Identify which cell holds the provided text, then report its [x, y] central coordinate. 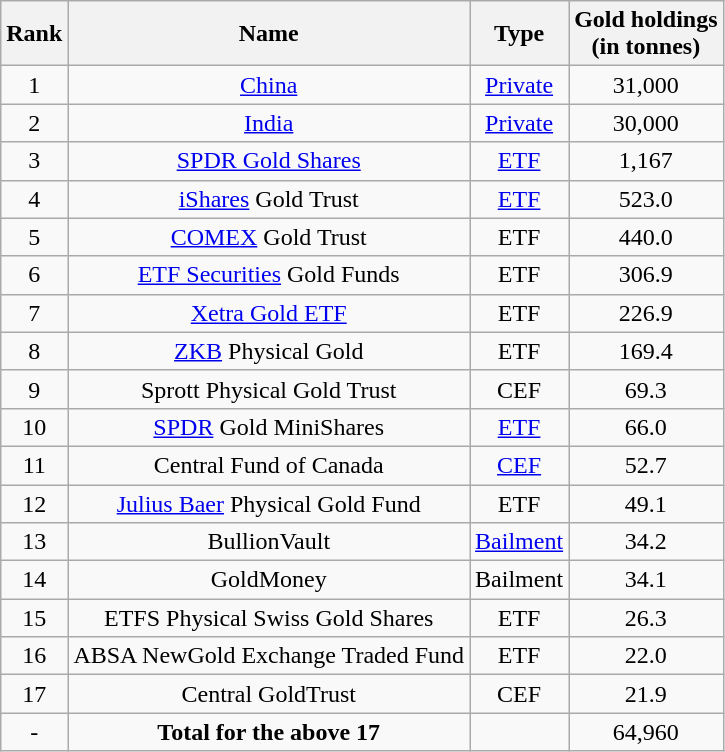
Name [269, 34]
SPDR Gold Shares [269, 161]
Gold holdings(in tonnes) [646, 34]
69.3 [646, 389]
4 [34, 199]
21.9 [646, 694]
1,167 [646, 161]
ZKB Physical Gold [269, 351]
34.2 [646, 542]
ETF Securities Gold Funds [269, 275]
523.0 [646, 199]
49.1 [646, 503]
11 [34, 465]
13 [34, 542]
Type [520, 34]
Sprott Physical Gold Trust [269, 389]
China [269, 85]
ETFS Physical Swiss Gold Shares [269, 618]
COMEX Gold Trust [269, 237]
17 [34, 694]
Julius Baer Physical Gold Fund [269, 503]
India [269, 123]
30,000 [646, 123]
Central Fund of Canada [269, 465]
31,000 [646, 85]
34.1 [646, 580]
1 [34, 85]
66.0 [646, 427]
12 [34, 503]
Xetra Gold ETF [269, 313]
440.0 [646, 237]
52.7 [646, 465]
SPDR Gold MiniShares [269, 427]
5 [34, 237]
7 [34, 313]
6 [34, 275]
Rank [34, 34]
BullionVault [269, 542]
GoldMoney [269, 580]
16 [34, 656]
14 [34, 580]
226.9 [646, 313]
3 [34, 161]
9 [34, 389]
15 [34, 618]
ABSA NewGold Exchange Traded Fund [269, 656]
306.9 [646, 275]
8 [34, 351]
64,960 [646, 732]
2 [34, 123]
22.0 [646, 656]
10 [34, 427]
169.4 [646, 351]
iShares Gold Trust [269, 199]
Total for the above 17 [269, 732]
Central GoldTrust [269, 694]
- [34, 732]
26.3 [646, 618]
